From the cell containing the given text, extract its center point as (x, y) coordinate. 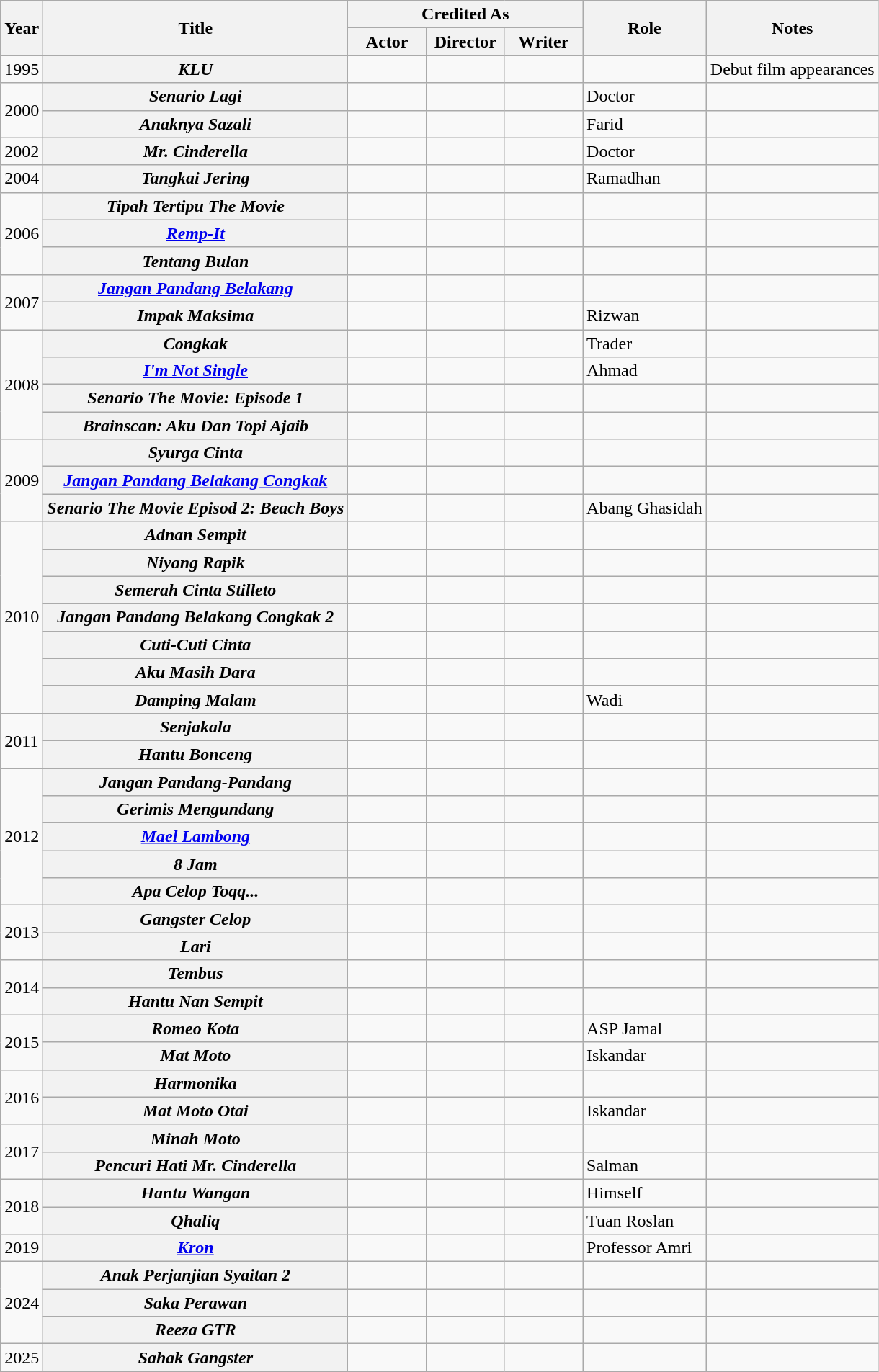
2002 (22, 151)
2015 (22, 1042)
2010 (22, 617)
Reeza GTR (196, 1330)
2008 (22, 385)
2025 (22, 1358)
Harmonika (196, 1083)
Niyang Rapik (196, 562)
Tipah Tertipu The Movie (196, 206)
Rizwan (645, 315)
Jangan Pandang-Pandang (196, 781)
Hantu Bonceng (196, 754)
Adnan Sempit (196, 535)
Actor (388, 42)
Hantu Nan Sempit (196, 1001)
2013 (22, 933)
2024 (22, 1303)
2016 (22, 1097)
Brainscan: Aku Dan Topi Ajaib (196, 426)
Mr. Cinderella (196, 151)
2017 (22, 1152)
Pencuri Hati Mr. Cinderella (196, 1165)
8 Jam (196, 864)
Farid (645, 124)
Senario Lagi (196, 97)
Lari (196, 946)
Gerimis Mengundang (196, 810)
Title (196, 28)
Senario The Movie: Episode 1 (196, 398)
2018 (22, 1206)
Mat Moto Otai (196, 1111)
Ramadhan (645, 179)
2011 (22, 740)
ASP Jamal (645, 1028)
Notes (793, 28)
Jangan Pandang Belakang (196, 288)
Credited As (465, 14)
Himself (645, 1193)
Sahak Gangster (196, 1358)
Ahmad (645, 371)
2009 (22, 480)
I'm Not Single (196, 371)
Jangan Pandang Belakang Congkak (196, 480)
Senario The Movie Episod 2: Beach Boys (196, 508)
Salman (645, 1165)
Saka Perawan (196, 1303)
2006 (22, 233)
Debut film appearances (793, 69)
2012 (22, 836)
Director (465, 42)
Semerah Cinta Stilleto (196, 590)
Hantu Wangan (196, 1193)
Wadi (645, 699)
Romeo Kota (196, 1028)
Cuti-Cuti Cinta (196, 645)
Aku Masih Dara (196, 672)
Gangster Celop (196, 919)
Mael Lambong (196, 837)
Tembus (196, 974)
Mat Moto (196, 1056)
Professor Amri (645, 1248)
Damping Malam (196, 699)
Year (22, 28)
Apa Celop Toqq... (196, 892)
2007 (22, 302)
Congkak (196, 344)
Senjakala (196, 727)
Jangan Pandang Belakang Congkak 2 (196, 617)
Anaknya Sazali (196, 124)
Tentang Bulan (196, 261)
Syurga Cinta (196, 453)
Anak Perjanjian Syaitan 2 (196, 1275)
Kron (196, 1248)
2014 (22, 987)
Tuan Roslan (645, 1221)
KLU (196, 69)
Qhaliq (196, 1221)
Abang Ghasidah (645, 508)
Role (645, 28)
Writer (543, 42)
Trader (645, 344)
2019 (22, 1248)
Remp-It (196, 233)
1995 (22, 69)
2004 (22, 179)
Impak Maksima (196, 315)
2000 (22, 110)
Minah Moto (196, 1138)
Tangkai Jering (196, 179)
